Locate the cell with the specified text and output its (x, y) center coordinate. 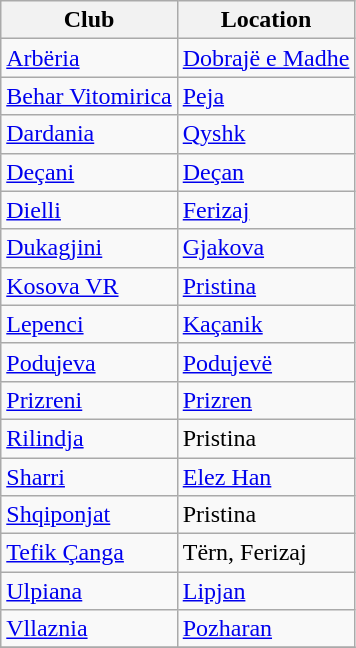
Behar Vitomirica (89, 96)
Qyshk (266, 134)
Dukagjini (89, 248)
Peja (266, 96)
Sharri (89, 477)
Prizren (266, 400)
Dardania (89, 134)
Club (89, 20)
Lepenci (89, 324)
Lipjan (266, 591)
Elez Han (266, 477)
Dielli (89, 210)
Gjakova (266, 248)
Deçan (266, 172)
Location (266, 20)
Dobrajë e Madhe (266, 58)
Tërn, Ferizaj (266, 553)
Pozharan (266, 629)
Kosova VR (89, 286)
Tefik Çanga (89, 553)
Kaçanik (266, 324)
Podujevë (266, 362)
Prizreni (89, 400)
Ferizaj (266, 210)
Shqiponjat (89, 515)
Podujeva (89, 362)
Arbëria (89, 58)
Vllaznia (89, 629)
Rilindja (89, 438)
Ulpiana (89, 591)
Deçani (89, 172)
